Detect which cell encompasses the target text, then output its (X, Y) center coordinate. 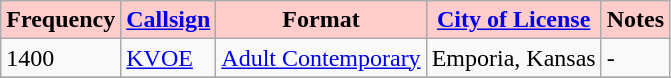
- (635, 58)
1400 (61, 58)
Callsign (168, 20)
Notes (635, 20)
Format (321, 20)
KVOE (168, 58)
Adult Contemporary (321, 58)
Emporia, Kansas (514, 58)
Frequency (61, 20)
City of License (514, 20)
